Identify which cell holds the provided text, then report its [x, y] central coordinate. 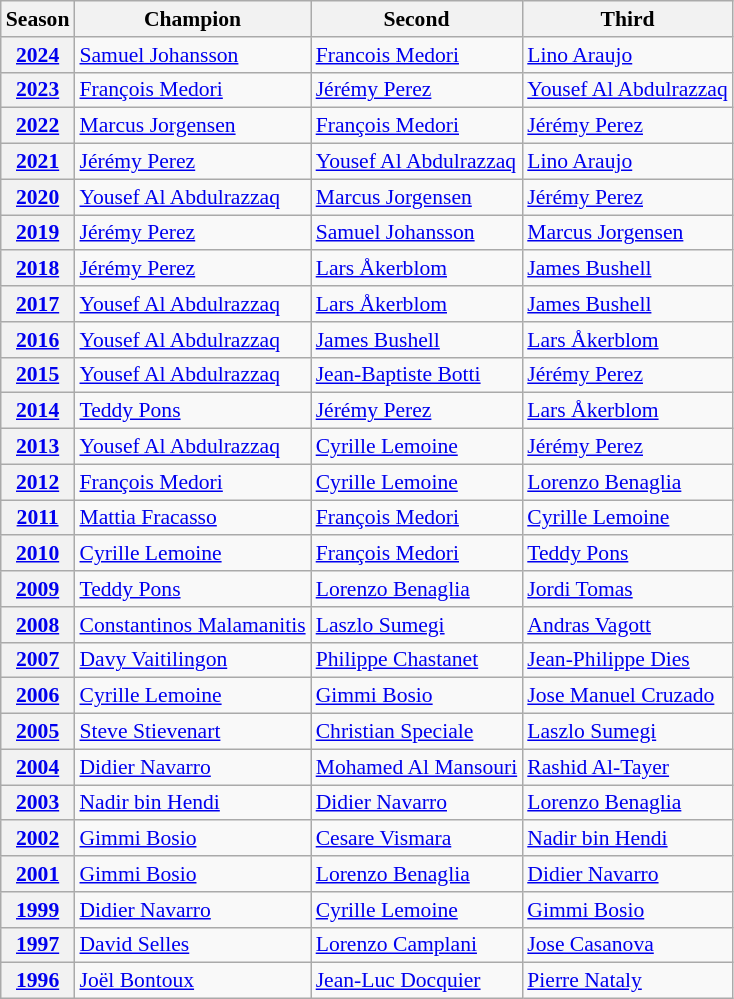
Champion [192, 19]
2022 [38, 126]
Mohamed Al Mansouri [417, 767]
Second [417, 19]
2021 [38, 162]
Christian Speciale [417, 732]
Joël Bontoux [192, 981]
2023 [38, 90]
2013 [38, 447]
Jose Manuel Cruzado [628, 696]
Jean-Luc Docquier [417, 981]
Lorenzo Camplani [417, 945]
2012 [38, 482]
Constantinos Malamanitis [192, 625]
Cesare Vismara [417, 839]
2024 [38, 55]
1996 [38, 981]
1997 [38, 945]
2019 [38, 233]
2014 [38, 411]
2007 [38, 660]
Francois Medori [417, 55]
Jean-Philippe Dies [628, 660]
Andras Vagott [628, 625]
2020 [38, 197]
Season [38, 19]
Rashid Al-Tayer [628, 767]
2016 [38, 340]
2015 [38, 375]
2017 [38, 304]
Jose Casanova [628, 945]
2001 [38, 874]
Davy Vaitilingon [192, 660]
2006 [38, 696]
2018 [38, 269]
Mattia Fracasso [192, 518]
2003 [38, 803]
2004 [38, 767]
2005 [38, 732]
1999 [38, 910]
Jordi Tomas [628, 589]
2009 [38, 589]
Jean-Baptiste Botti [417, 375]
Steve Stievenart [192, 732]
Pierre Nataly [628, 981]
2008 [38, 625]
2011 [38, 518]
2010 [38, 554]
2002 [38, 839]
Third [628, 19]
David Selles [192, 945]
Philippe Chastanet [417, 660]
